Return [X, Y] of the center of cell containing provided text 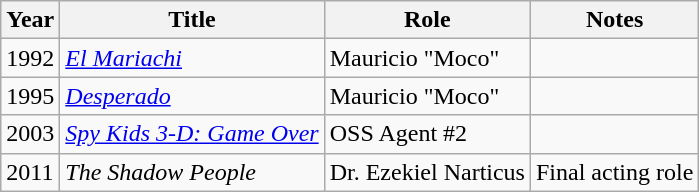
Title [192, 20]
Role [427, 20]
Year [30, 20]
1995 [30, 96]
Final acting role [614, 172]
OSS Agent #2 [427, 134]
1992 [30, 58]
2011 [30, 172]
2003 [30, 134]
Spy Kids 3-D: Game Over [192, 134]
Dr. Ezekiel Narticus [427, 172]
El Mariachi [192, 58]
Notes [614, 20]
The Shadow People [192, 172]
Desperado [192, 96]
